Extract the (X, Y) coordinate from the center of the cell holding the provided text.  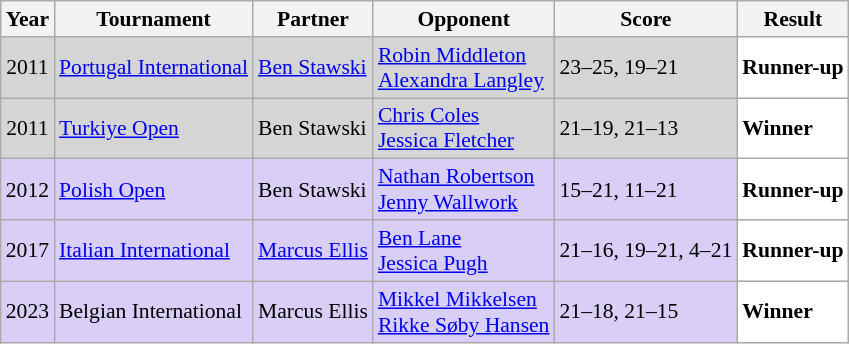
23–25, 19–21 (646, 68)
Nathan Robertson Jenny Wallwork (464, 190)
Polish Open (154, 190)
Chris Coles Jessica Fletcher (464, 128)
2017 (28, 250)
15–21, 11–21 (646, 190)
Italian International (154, 250)
21–18, 21–15 (646, 312)
Portugal International (154, 68)
Result (792, 19)
21–16, 19–21, 4–21 (646, 250)
21–19, 21–13 (646, 128)
Year (28, 19)
Opponent (464, 19)
Ben Lane Jessica Pugh (464, 250)
Tournament (154, 19)
Belgian International (154, 312)
Partner (313, 19)
Score (646, 19)
Turkiye Open (154, 128)
2023 (28, 312)
Robin Middleton Alexandra Langley (464, 68)
Mikkel Mikkelsen Rikke Søby Hansen (464, 312)
2012 (28, 190)
